Pinpoint the cell where the given text exists, returning its (x, y) midpoint coordinate. 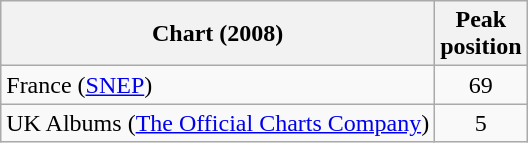
Peakposition (481, 34)
69 (481, 85)
5 (481, 123)
Chart (2008) (218, 34)
UK Albums (The Official Charts Company) (218, 123)
France (SNEP) (218, 85)
